Determine the (x, y) coordinate at the center of the cell enclosing the given text.  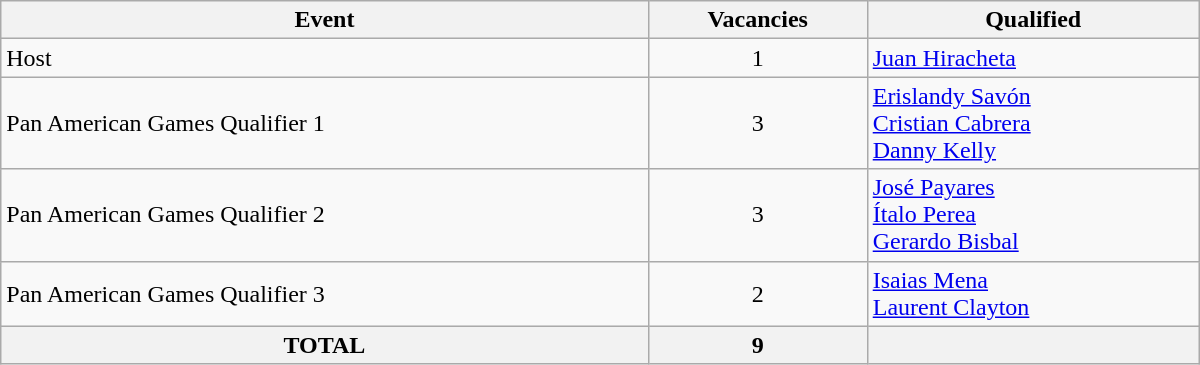
Vacancies (758, 20)
TOTAL (324, 345)
2 (758, 294)
Pan American Games Qualifier 3 (324, 294)
Pan American Games Qualifier 2 (324, 215)
Pan American Games Qualifier 1 (324, 123)
9 (758, 345)
Host (324, 58)
Juan Hiracheta (1033, 58)
Qualified (1033, 20)
Event (324, 20)
Erislandy Savón Cristian Cabrera Danny Kelly (1033, 123)
Isaias Mena Laurent Clayton (1033, 294)
José Payares Ítalo Perea Gerardo Bisbal (1033, 215)
1 (758, 58)
